Scan for the cell matching the given text and deliver its [X, Y] coordinate at center. 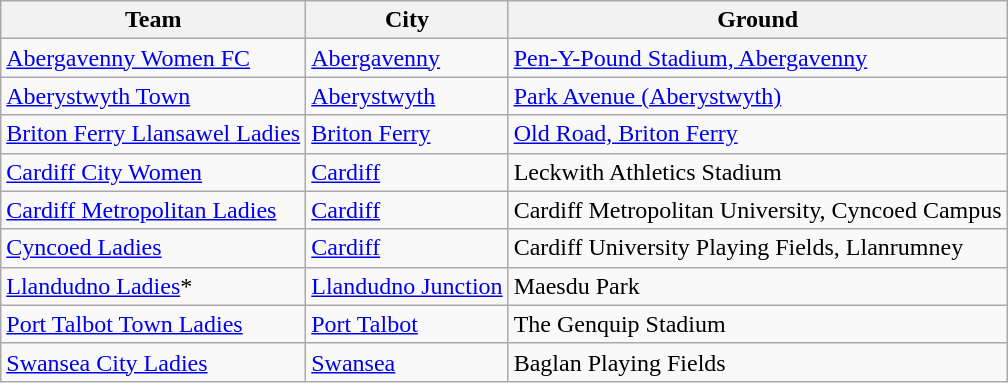
Cardiff Metropolitan University, Cyncoed Campus [758, 210]
Park Avenue (Aberystwyth) [758, 96]
Abergavenny Women FC [154, 58]
Abergavenny [407, 58]
Briton Ferry [407, 134]
Aberystwyth [407, 96]
Aberystwyth Town [154, 96]
Port Talbot [407, 324]
Old Road, Briton Ferry [758, 134]
Swansea [407, 362]
Leckwith Athletics Stadium [758, 172]
Cardiff Metropolitan Ladies [154, 210]
City [407, 20]
Baglan Playing Fields [758, 362]
Llandudno Ladies* [154, 286]
Cardiff City Women [154, 172]
Maesdu Park [758, 286]
Llandudno Junction [407, 286]
Swansea City Ladies [154, 362]
Briton Ferry Llansawel Ladies [154, 134]
Cyncoed Ladies [154, 248]
Ground [758, 20]
Pen-Y-Pound Stadium, Abergavenny [758, 58]
The Genquip Stadium [758, 324]
Team [154, 20]
Cardiff University Playing Fields, Llanrumney [758, 248]
Port Talbot Town Ladies [154, 324]
